Output the [X, Y] coordinate of the center of the cell containing the given text.  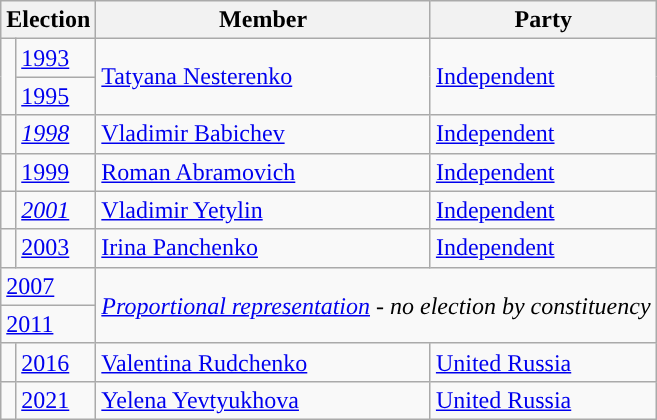
Vladimir Yetylin [264, 210]
1995 [56, 96]
Yelena Yevtyukhova [264, 400]
1993 [56, 58]
Election [48, 20]
1998 [56, 134]
2003 [56, 248]
Vladimir Babichev [264, 134]
Tatyana Nesterenko [264, 77]
Proportional representation - no election by constituency [376, 305]
Roman Abramovich [264, 172]
2001 [56, 210]
Irina Panchenko [264, 248]
2007 [48, 286]
1999 [56, 172]
Valentina Rudchenko [264, 362]
Party [543, 20]
2016 [56, 362]
Member [264, 20]
2021 [56, 400]
2011 [48, 324]
